From the cell containing the given text, extract its center point as (X, Y) coordinate. 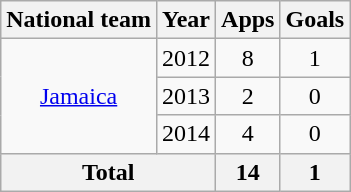
Total (108, 172)
Year (186, 20)
2014 (186, 134)
Jamaica (79, 96)
National team (79, 20)
4 (248, 134)
8 (248, 58)
14 (248, 172)
2013 (186, 96)
2 (248, 96)
Goals (315, 20)
Apps (248, 20)
2012 (186, 58)
